Output the [x, y] coordinate of the center of the cell containing the given text.  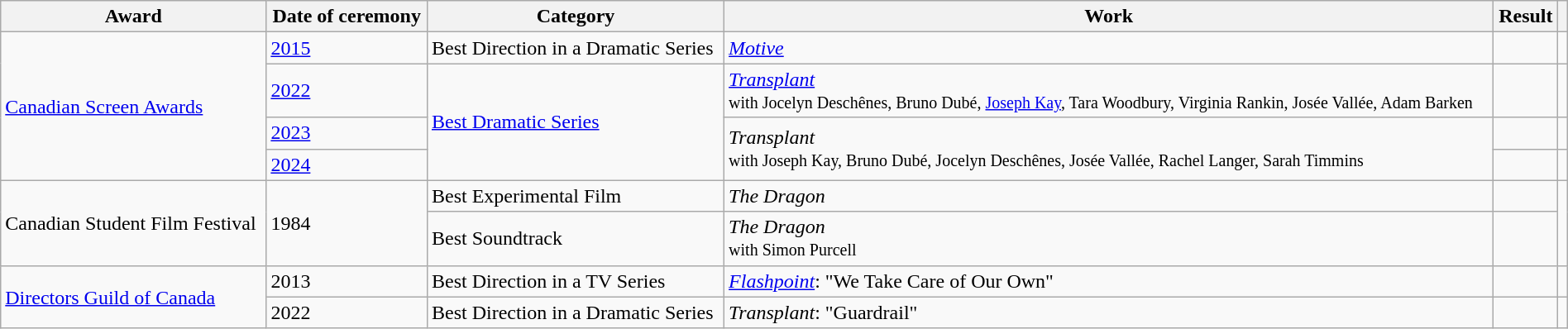
Result [1526, 17]
Work [1109, 17]
1984 [347, 223]
Best Dramatic Series [576, 122]
Canadian Student Film Festival [134, 223]
Transplant: "Guardrail" [1109, 312]
2013 [347, 281]
Transplantwith Jocelyn Deschênes, Bruno Dubé, Joseph Kay, Tara Woodbury, Virginia Rankin, Josée Vallée, Adam Barken [1109, 91]
Canadian Screen Awards [134, 106]
2023 [347, 133]
Best Experimental Film [576, 196]
Transplantwith Joseph Kay, Bruno Dubé, Jocelyn Deschênes, Josée Vallée, Rachel Langer, Sarah Timmins [1109, 149]
Flashpoint: "We Take Care of Our Own" [1109, 281]
2015 [347, 48]
Directors Guild of Canada [134, 297]
Award [134, 17]
Best Direction in a TV Series [576, 281]
Best Soundtrack [576, 238]
The Dragonwith Simon Purcell [1109, 238]
The Dragon [1109, 196]
Category [576, 17]
2024 [347, 164]
Date of ceremony [347, 17]
Motive [1109, 48]
